For the text-containing cell, return its midpoint in [X, Y] coordinate format. 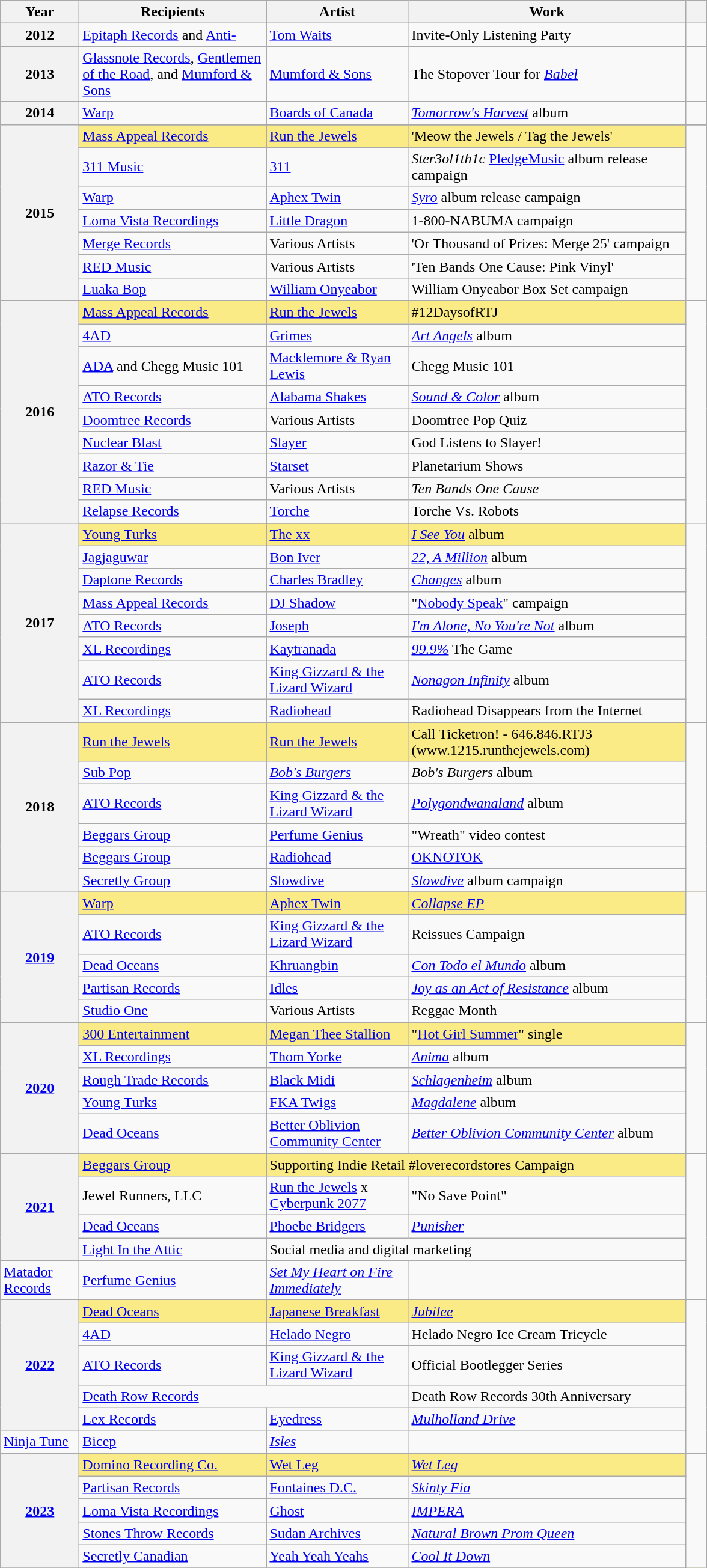
Macklemore & Ryan Lewis [337, 367]
Better Oblivion Community Center [337, 1133]
22, A Million album [547, 557]
Slayer [337, 443]
Changes album [547, 580]
Art Angels album [547, 335]
Punisher [547, 1227]
Death Row Records 30th Anniversary [547, 1396]
2014 [40, 113]
Little Dragon [337, 221]
Better Oblivion Community Center album [547, 1133]
Planetarium Shows [547, 466]
Slowdive album campaign [547, 880]
"Nobody Speak" campaign [547, 603]
Official Bootlegger Series [547, 1365]
Bob's Burgers [337, 773]
Luaka Bop [173, 289]
Sudan Archives [337, 1533]
Merge Records [173, 243]
Slowdive [337, 880]
Grimes [337, 335]
2022 [40, 1365]
99.9% The Game [547, 648]
1-800-NABUMA campaign [547, 221]
Glassnote Records, Gentlemen of the Road, and Mumford & Sons [173, 74]
Social media and digital marketing [476, 1249]
Tom Waits [337, 35]
Radiohead Disappears from the Internet [547, 710]
I'm Alone, No You're Not album [547, 626]
The xx [337, 534]
Daptone Records [173, 580]
Torche Vs. Robots [547, 511]
Razor & Tie [173, 466]
Japanese Breakfast [337, 1311]
300 Entertainment [173, 1034]
2013 [40, 74]
"Hot Girl Summer" single [547, 1034]
Con Todo el Mundo album [547, 965]
Ster3ol1th1c PledgeMusic album release campaign [547, 167]
Kaytranada [337, 648]
Rough Trade Records [173, 1079]
Year [40, 12]
311 [337, 167]
311 Music [173, 167]
Invite-Only Listening Party [547, 35]
'Ten Bands One Cause: Pink Vinyl' [547, 266]
Ninja Tune [40, 1442]
Tomorrow's Harvest album [547, 113]
Ghost [337, 1510]
2019 [40, 957]
Artist [337, 12]
"No Save Point" [547, 1196]
Skinty Fia [547, 1487]
Helado Negro Ice Cream Tricycle [547, 1334]
2017 [40, 623]
'Meow the Jewels / Tag the Jewels' [547, 136]
Nonagon Infinity album [547, 679]
OKNOTOK [547, 858]
Supporting Indie Retail #loverecordstores Campaign [476, 1164]
Recipients [173, 12]
Syro album release campaign [547, 198]
Mulholland Drive [547, 1419]
Anima album [547, 1057]
Joy as an Act of Resistance album [547, 988]
Sound & Color album [547, 397]
Lex Records [173, 1419]
Schlagenheim album [547, 1079]
#12DaysofRTJ [547, 312]
Boards of Canada [337, 113]
Alabama Shakes [337, 397]
Light In the Attic [173, 1249]
Jagjaguwar [173, 557]
Death Row Records [244, 1396]
I See You album [547, 534]
God Listens to Slayer! [547, 443]
2015 [40, 213]
Doomtree Records [173, 420]
Epitaph Records and Anti- [173, 35]
Joseph [337, 626]
Jubilee [547, 1311]
Bicep [173, 1442]
Charles Bradley [337, 580]
Secretly Canadian [173, 1556]
2016 [40, 412]
Run the Jewels x Cyberpunk 2077 [337, 1196]
Helado Negro [337, 1334]
Secretly Group [173, 880]
Black Midi [337, 1079]
Jewel Runners, LLC [173, 1196]
Thom Yorke [337, 1057]
Torche [337, 511]
Collapse EP [547, 903]
Set My Heart on Fire Immediately [337, 1280]
William Onyeabor Box Set campaign [547, 289]
Chegg Music 101 [547, 367]
Bon Iver [337, 557]
Phoebe Bridgers [337, 1227]
IMPERA [547, 1510]
ADA and Chegg Music 101 [173, 367]
William Onyeabor [337, 289]
2023 [40, 1510]
The Stopover Tour for Babel [547, 74]
Khruangbin [337, 965]
Reggae Month [547, 1011]
Relapse Records [173, 511]
Isles [337, 1442]
Work [547, 12]
2012 [40, 35]
Starset [337, 466]
Magdalene album [547, 1102]
Stones Throw Records [173, 1533]
FKA Twigs [337, 1102]
Idles [337, 988]
Natural Brown Prom Queen [547, 1533]
Sub Pop [173, 773]
DJ Shadow [337, 603]
Matador Records [40, 1280]
'Or Thousand of Prizes: Merge 25' campaign [547, 243]
2020 [40, 1088]
Nuclear Blast [173, 443]
Fontaines D.C. [337, 1487]
Polygondwanaland album [547, 804]
Mumford & Sons [337, 74]
Call Ticketron! - 646.846.RTJ3 (www.1215.runthejewels.com) [547, 742]
Eyedress [337, 1419]
Reissues Campaign [547, 934]
Megan Thee Stallion [337, 1034]
Bob's Burgers album [547, 773]
"Wreath" video contest [547, 835]
Cool It Down [547, 1556]
2021 [40, 1207]
Ten Bands One Cause [547, 489]
Domino Recording Co. [173, 1465]
Studio One [173, 1011]
2018 [40, 807]
Doomtree Pop Quiz [547, 420]
Yeah Yeah Yeahs [337, 1556]
